Identify which cell holds the provided text, then report its (X, Y) central coordinate. 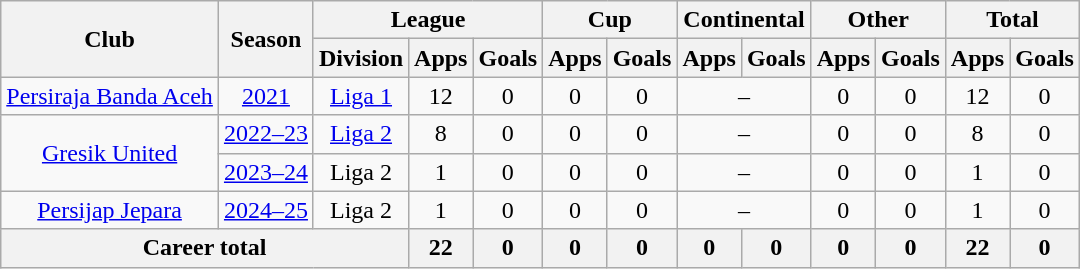
Cup (610, 20)
Season (266, 39)
Continental (744, 20)
Other (878, 20)
Division (360, 58)
Total (1012, 20)
League (428, 20)
Persiraja Banda Aceh (110, 96)
2024–25 (266, 210)
Club (110, 39)
2023–24 (266, 172)
Career total (205, 248)
Gresik United (110, 153)
Persijap Jepara (110, 210)
2021 (266, 96)
Liga 1 (360, 96)
2022–23 (266, 134)
